Find where the given text appears and provide that cell's center as [X, Y] coordinate. 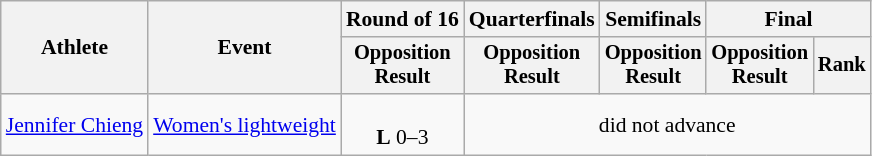
Event [244, 48]
L 0–3 [402, 124]
did not advance [668, 124]
Jennifer Chieng [74, 124]
Final [788, 19]
Athlete [74, 48]
Rank [842, 66]
Round of 16 [402, 19]
Women's lightweight [244, 124]
Quarterfinals [532, 19]
Semifinals [654, 19]
